Scan for the cell matching the given text and deliver its [x, y] coordinate at center. 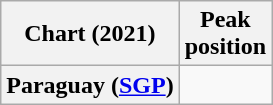
Peakposition [225, 34]
Paraguay (SGP) [90, 85]
Chart (2021) [90, 34]
